Scan for the cell matching the given text and deliver its (x, y) coordinate at center. 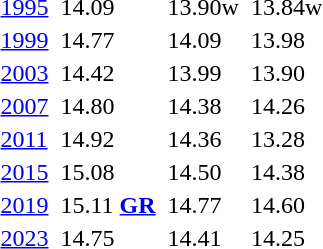
15.08 (108, 172)
15.11 GR (108, 205)
14.92 (108, 139)
14.09 (203, 40)
14.50 (203, 172)
13.90 (286, 73)
13.98 (286, 40)
14.60 (286, 205)
14.26 (286, 106)
14.80 (108, 106)
14.42 (108, 73)
14.36 (203, 139)
13.28 (286, 139)
13.99 (203, 73)
